Provide the (x, y) coordinate of the cell's center where the given text is located.  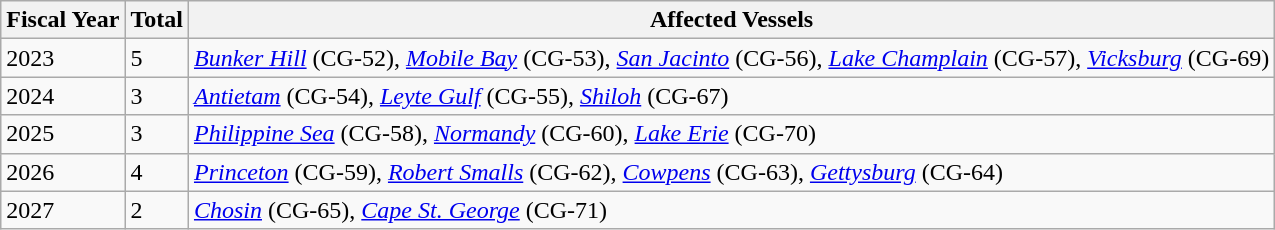
2024 (63, 96)
2 (157, 210)
Antietam (CG-54), Leyte Gulf (CG-55), Shiloh (CG-67) (731, 96)
2025 (63, 134)
Total (157, 20)
2023 (63, 58)
5 (157, 58)
Bunker Hill (CG-52), Mobile Bay (CG-53), San Jacinto (CG-56), Lake Champlain (CG-57), Vicksburg (CG-69) (731, 58)
Princeton (CG-59), Robert Smalls (CG-62), Cowpens (CG-63), Gettysburg (CG-64) (731, 172)
Chosin (CG-65), Cape St. George (CG-71) (731, 210)
2027 (63, 210)
Philippine Sea (CG-58), Normandy (CG-60), Lake Erie (CG-70) (731, 134)
2026 (63, 172)
4 (157, 172)
Fiscal Year (63, 20)
Affected Vessels (731, 20)
